From the cell containing the given text, extract its center point as [x, y] coordinate. 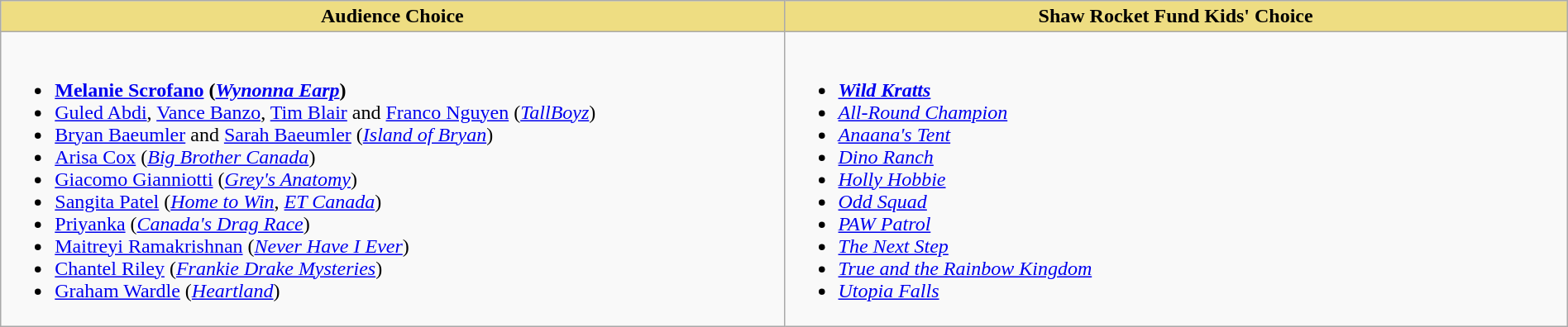
Audience Choice [392, 17]
Wild KrattsAll-Round ChampionAnaana's TentDino RanchHolly HobbieOdd SquadPAW PatrolThe Next StepTrue and the Rainbow KingdomUtopia Falls [1176, 179]
Shaw Rocket Fund Kids' Choice [1176, 17]
